Pinpoint the cell where the given text exists, returning its [X, Y] midpoint coordinate. 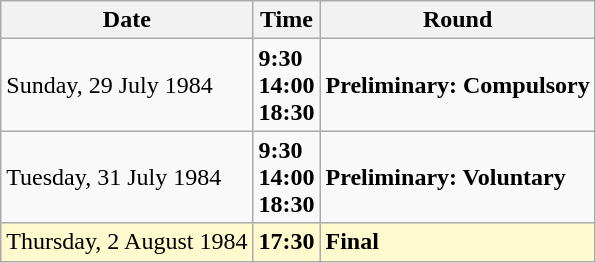
17:30 [286, 242]
Thursday, 2 August 1984 [127, 242]
Preliminary: Voluntary [458, 177]
Final [458, 242]
Preliminary: Compulsory [458, 85]
Round [458, 20]
Time [286, 20]
Date [127, 20]
Tuesday, 31 July 1984 [127, 177]
Sunday, 29 July 1984 [127, 85]
